Identify which cell holds the provided text, then report its (x, y) central coordinate. 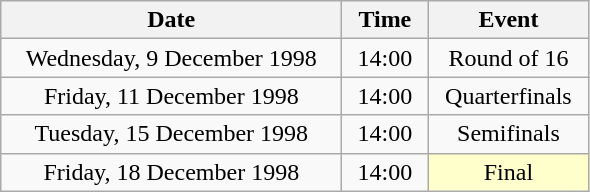
Friday, 11 December 1998 (172, 96)
Tuesday, 15 December 1998 (172, 134)
Quarterfinals (508, 96)
Final (508, 172)
Time (385, 20)
Semifinals (508, 134)
Date (172, 20)
Event (508, 20)
Round of 16 (508, 58)
Wednesday, 9 December 1998 (172, 58)
Friday, 18 December 1998 (172, 172)
